From the cell containing the given text, extract its center point as (x, y) coordinate. 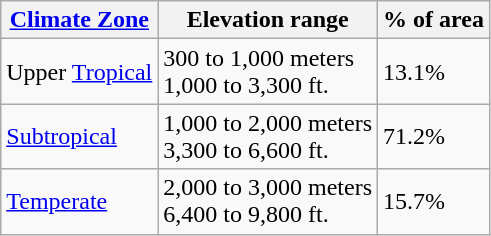
71.2% (434, 136)
15.7% (434, 202)
Climate Zone (80, 20)
1,000 to 2,000 meters3,300 to 6,600 ft. (268, 136)
2,000 to 3,000 meters6,400 to 9,800 ft. (268, 202)
13.1% (434, 72)
Elevation range (268, 20)
300 to 1,000 meters1,000 to 3,300 ft. (268, 72)
% of area (434, 20)
Temperate (80, 202)
Subtropical (80, 136)
Upper Tropical (80, 72)
